For the text-containing cell, return its midpoint in [X, Y] coordinate format. 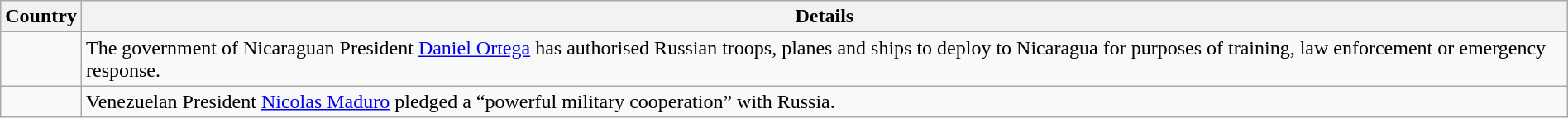
Country [41, 17]
Details [824, 17]
Venezuelan President Nicolas Maduro pledged a “powerful military cooperation” with Russia. [824, 101]
